Scan for the cell matching the given text and deliver its [x, y] coordinate at center. 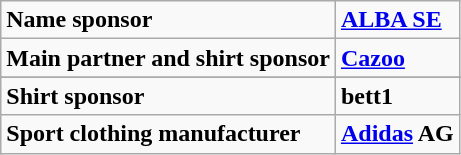
Sport clothing manufacturer [168, 134]
Cazoo [397, 58]
Main partner and shirt sponsor [168, 58]
Shirt sponsor [168, 96]
Name sponsor [168, 20]
Adidas AG [397, 134]
ALBA SE [397, 20]
bett1 [397, 96]
